Identify which cell holds the provided text, then report its (X, Y) central coordinate. 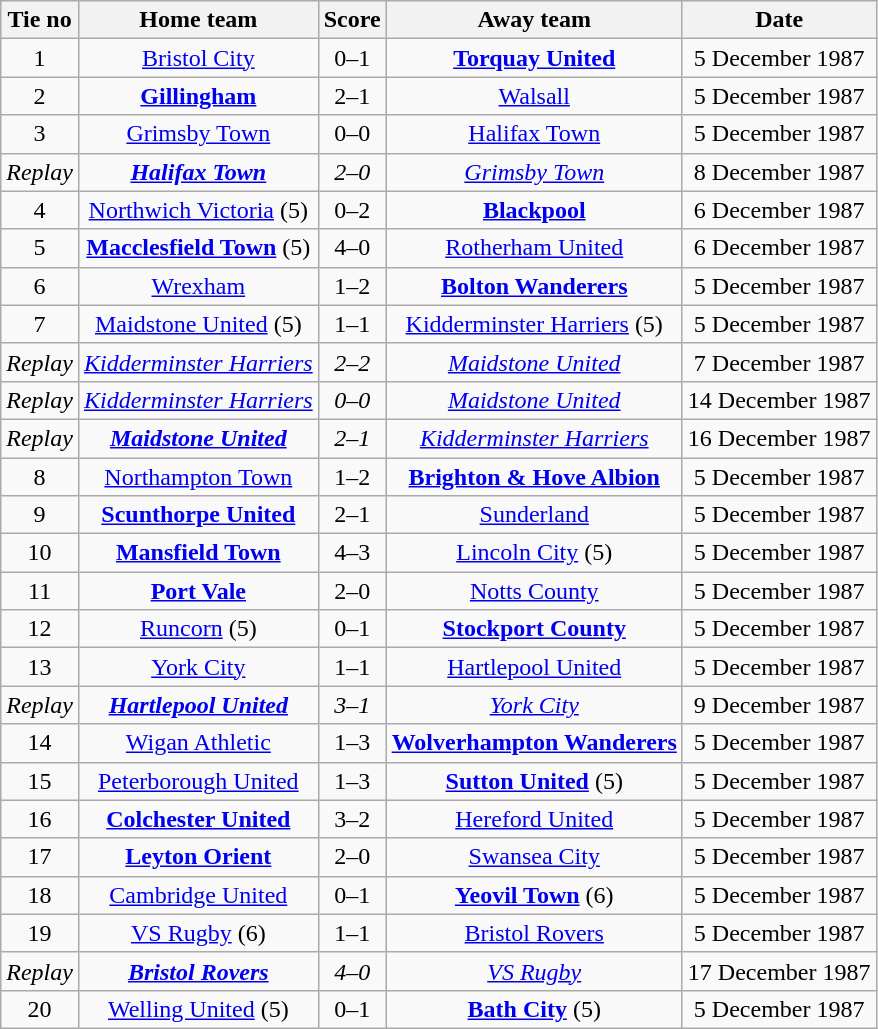
Wolverhampton Wanderers (534, 743)
Tie no (40, 20)
Brighton & Hove Albion (534, 477)
4 (40, 210)
8 (40, 477)
Stockport County (534, 629)
Yeovil Town (6) (534, 895)
Home team (198, 20)
Macclesfield Town (5) (198, 248)
Northampton Town (198, 477)
Bolton Wanderers (534, 286)
1 (40, 58)
Lincoln City (5) (534, 553)
Kidderminster Harriers (5) (534, 324)
Gillingham (198, 96)
12 (40, 629)
14 December 1987 (779, 400)
8 December 1987 (779, 172)
3–1 (352, 705)
3 (40, 134)
Torquay United (534, 58)
16 (40, 819)
Away team (534, 20)
9 December 1987 (779, 705)
Date (779, 20)
20 (40, 1009)
7 December 1987 (779, 362)
VS Rugby (534, 971)
Cambridge United (198, 895)
2–2 (352, 362)
Score (352, 20)
Sutton United (5) (534, 781)
7 (40, 324)
Sunderland (534, 515)
10 (40, 553)
Wigan Athletic (198, 743)
0–2 (352, 210)
Maidstone United (5) (198, 324)
Bath City (5) (534, 1009)
VS Rugby (6) (198, 933)
Northwich Victoria (5) (198, 210)
Peterborough United (198, 781)
Hereford United (534, 819)
17 December 1987 (779, 971)
6 (40, 286)
3–2 (352, 819)
19 (40, 933)
13 (40, 667)
4–3 (352, 553)
Notts County (534, 591)
Mansfield Town (198, 553)
Scunthorpe United (198, 515)
Welling United (5) (198, 1009)
5 (40, 248)
2 (40, 96)
9 (40, 515)
Wrexham (198, 286)
Leyton Orient (198, 857)
Rotherham United (534, 248)
15 (40, 781)
Bristol City (198, 58)
Swansea City (534, 857)
17 (40, 857)
Colchester United (198, 819)
16 December 1987 (779, 438)
18 (40, 895)
Walsall (534, 96)
Runcorn (5) (198, 629)
14 (40, 743)
11 (40, 591)
Port Vale (198, 591)
Blackpool (534, 210)
